Capture the cell that displays the provided text and extract its (x, y) central coordinate. 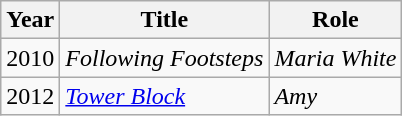
Amy (336, 96)
Maria White (336, 58)
2012 (30, 96)
Tower Block (164, 96)
Following Footsteps (164, 58)
2010 (30, 58)
Title (164, 20)
Role (336, 20)
Year (30, 20)
